Determine the (X, Y) coordinate at the center of the cell enclosing the given text.  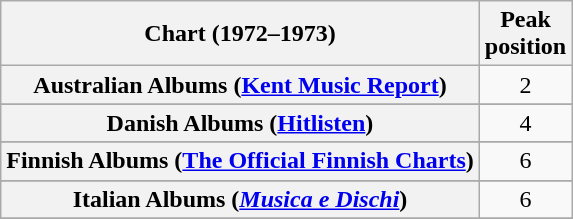
Chart (1972–1973) (240, 34)
Finnish Albums (The Official Finnish Charts) (240, 161)
2 (525, 85)
Italian Albums (Musica e Dischi) (240, 199)
Danish Albums (Hitlisten) (240, 123)
Australian Albums (Kent Music Report) (240, 85)
4 (525, 123)
Peak position (525, 34)
